Extract the (x, y) coordinate from the center of the cell holding the provided text.  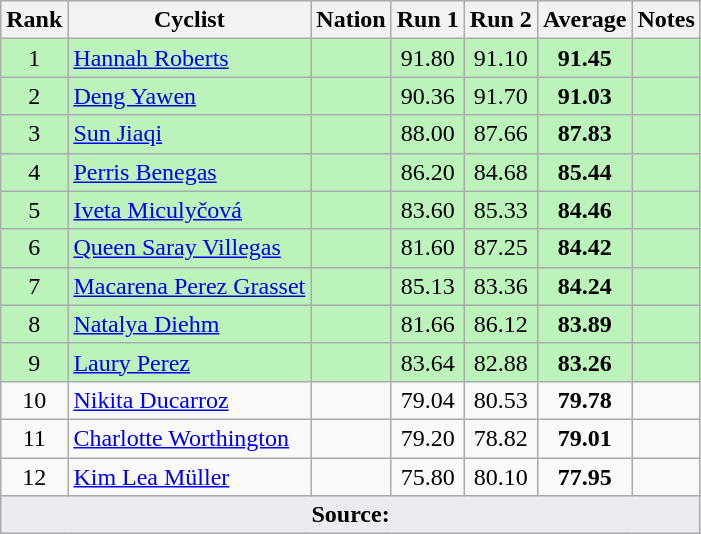
87.66 (500, 134)
Run 2 (500, 20)
91.45 (584, 58)
79.20 (428, 438)
83.60 (428, 210)
7 (34, 286)
Kim Lea Müller (190, 477)
83.89 (584, 324)
Rank (34, 20)
81.60 (428, 248)
Run 1 (428, 20)
85.13 (428, 286)
83.64 (428, 362)
88.00 (428, 134)
12 (34, 477)
Perris Benegas (190, 172)
6 (34, 248)
91.70 (500, 96)
83.36 (500, 286)
84.68 (500, 172)
77.95 (584, 477)
Laury Perez (190, 362)
91.10 (500, 58)
Charlotte Worthington (190, 438)
91.80 (428, 58)
90.36 (428, 96)
Macarena Perez Grasset (190, 286)
11 (34, 438)
Hannah Roberts (190, 58)
Notes (666, 20)
78.82 (500, 438)
Natalya Diehm (190, 324)
80.10 (500, 477)
84.24 (584, 286)
79.01 (584, 438)
87.83 (584, 134)
84.42 (584, 248)
Queen Saray Villegas (190, 248)
9 (34, 362)
87.25 (500, 248)
Nikita Ducarroz (190, 400)
Source: (351, 515)
80.53 (500, 400)
85.33 (500, 210)
Nation (351, 20)
86.12 (500, 324)
Iveta Miculyčová (190, 210)
82.88 (500, 362)
Sun Jiaqi (190, 134)
79.78 (584, 400)
86.20 (428, 172)
83.26 (584, 362)
8 (34, 324)
1 (34, 58)
10 (34, 400)
85.44 (584, 172)
3 (34, 134)
Cyclist (190, 20)
4 (34, 172)
Average (584, 20)
91.03 (584, 96)
2 (34, 96)
5 (34, 210)
79.04 (428, 400)
75.80 (428, 477)
84.46 (584, 210)
81.66 (428, 324)
Deng Yawen (190, 96)
